Extract the [X, Y] coordinate from the center of the cell holding the provided text.  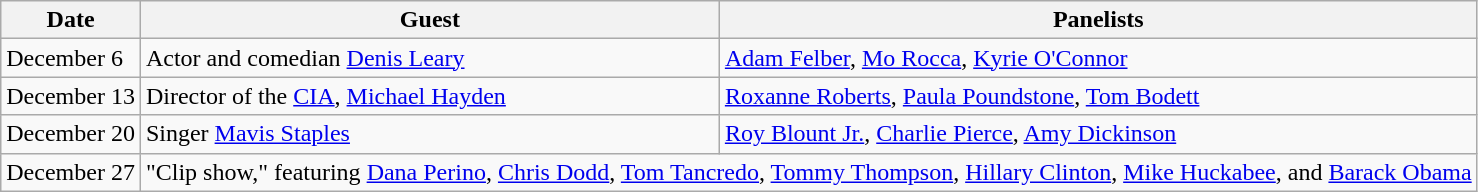
"Clip show," featuring Dana Perino, Chris Dodd, Tom Tancredo, Tommy Thompson, Hillary Clinton, Mike Huckabee, and Barack Obama [808, 172]
Singer Mavis Staples [430, 134]
Guest [430, 20]
Roy Blount Jr., Charlie Pierce, Amy Dickinson [1098, 134]
December 13 [71, 96]
December 27 [71, 172]
Panelists [1098, 20]
December 6 [71, 58]
Adam Felber, Mo Rocca, Kyrie O'Connor [1098, 58]
December 20 [71, 134]
Roxanne Roberts, Paula Poundstone, Tom Bodett [1098, 96]
Actor and comedian Denis Leary [430, 58]
Date [71, 20]
Director of the CIA, Michael Hayden [430, 96]
